Determine the [x, y] coordinate at the center of the cell enclosing the given text.  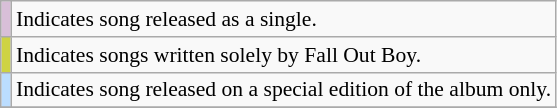
Indicates song released on a special edition of the album only. [284, 90]
Indicates songs written solely by Fall Out Boy. [284, 55]
Indicates song released as a single. [284, 19]
